Provide the (x, y) coordinate of the cell's center where the given text is located.  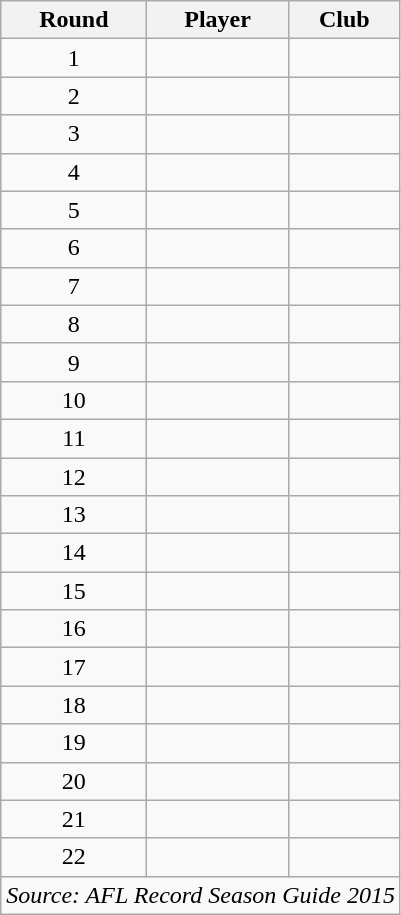
20 (74, 781)
Source: AFL Record Season Guide 2015 (201, 895)
4 (74, 172)
16 (74, 629)
6 (74, 248)
1 (74, 58)
17 (74, 667)
18 (74, 705)
Player (218, 20)
10 (74, 400)
15 (74, 591)
5 (74, 210)
9 (74, 362)
11 (74, 438)
13 (74, 515)
7 (74, 286)
3 (74, 134)
21 (74, 819)
19 (74, 743)
14 (74, 553)
22 (74, 857)
12 (74, 477)
Round (74, 20)
2 (74, 96)
Club (344, 20)
8 (74, 324)
